Locate the cell with the specified text and output its [X, Y] center coordinate. 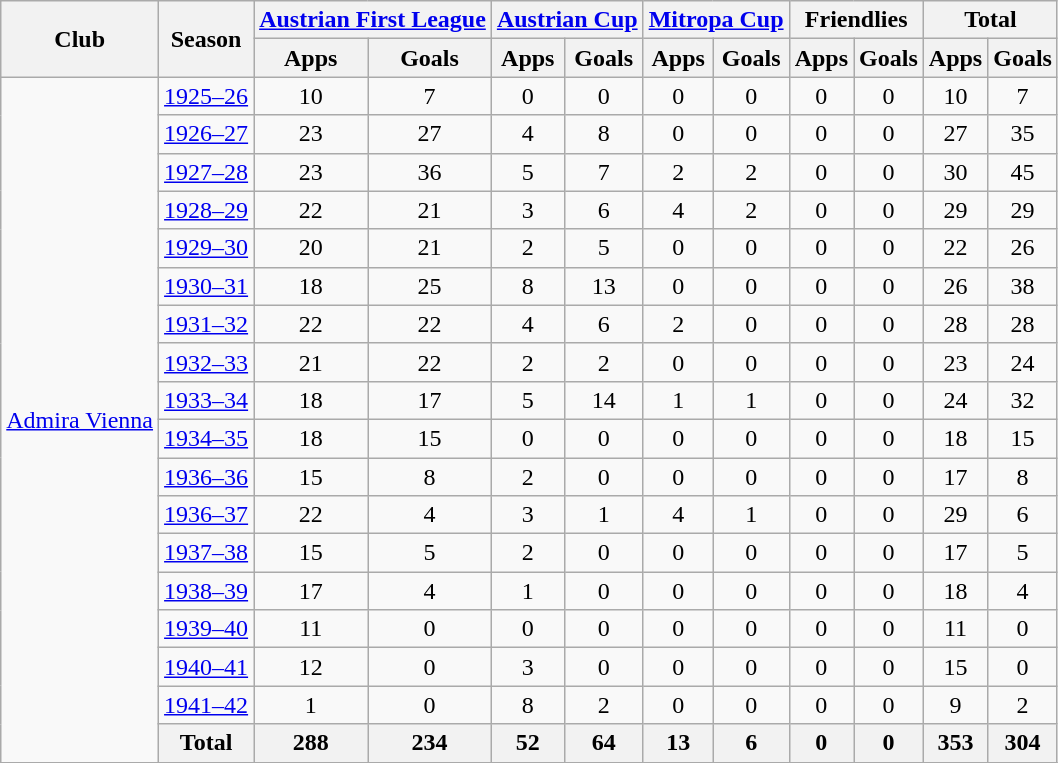
1932–33 [206, 362]
1939–40 [206, 629]
35 [1023, 134]
Austrian Cup [567, 20]
288 [311, 743]
Admira Vienna [80, 420]
30 [955, 172]
9 [955, 705]
1933–34 [206, 400]
64 [604, 743]
Season [206, 39]
1934–35 [206, 438]
1929–30 [206, 248]
1931–32 [206, 324]
14 [604, 400]
1936–36 [206, 477]
1938–39 [206, 591]
1928–29 [206, 210]
32 [1023, 400]
36 [430, 172]
304 [1023, 743]
1941–42 [206, 705]
Mitropa Cup [716, 20]
1925–26 [206, 96]
Club [80, 39]
38 [1023, 286]
45 [1023, 172]
Austrian First League [373, 20]
20 [311, 248]
1940–41 [206, 667]
Friendlies [856, 20]
1926–27 [206, 134]
1936–37 [206, 515]
25 [430, 286]
1927–28 [206, 172]
52 [528, 743]
1930–31 [206, 286]
12 [311, 667]
234 [430, 743]
353 [955, 743]
1937–38 [206, 553]
